Capture the cell that displays the provided text and extract its [X, Y] central coordinate. 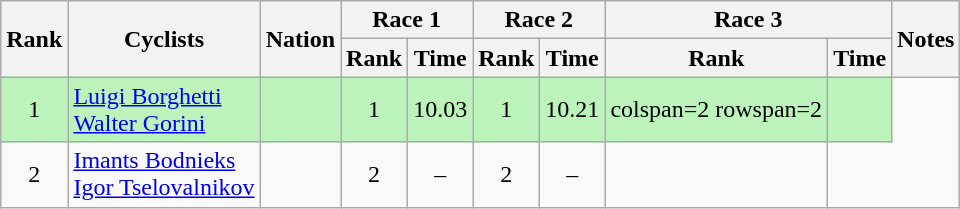
10.21 [572, 110]
Notes [926, 39]
Cyclists [164, 39]
Imants BodnieksIgor Tselovalnikov [164, 174]
Luigi BorghettiWalter Gorini [164, 110]
colspan=2 rowspan=2 [716, 110]
Race 1 [407, 20]
Race 2 [539, 20]
10.03 [440, 110]
Nation [300, 39]
Race 3 [748, 20]
